Locate the cell with the specified text and output its [x, y] center coordinate. 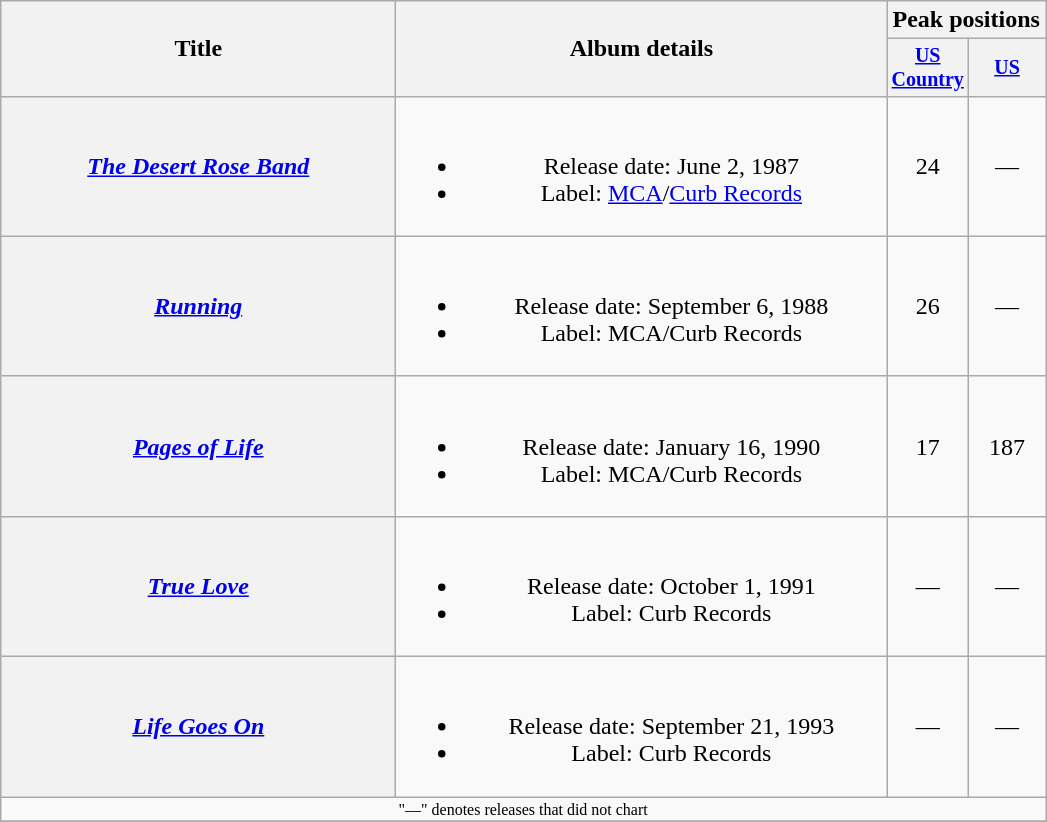
"—" denotes releases that did not chart [524, 809]
Peak positions [966, 20]
24 [928, 166]
Release date: September 6, 1988Label: MCA/Curb Records [642, 306]
Life Goes On [198, 727]
187 [1008, 446]
US [1008, 68]
26 [928, 306]
Release date: September 21, 1993Label: Curb Records [642, 727]
Title [198, 49]
Release date: January 16, 1990Label: MCA/Curb Records [642, 446]
US Country [928, 68]
Pages of Life [198, 446]
Running [198, 306]
Release date: October 1, 1991Label: Curb Records [642, 586]
Album details [642, 49]
17 [928, 446]
The Desert Rose Band [198, 166]
True Love [198, 586]
Release date: June 2, 1987Label: MCA/Curb Records [642, 166]
